Capture the cell that displays the provided text and extract its [x, y] central coordinate. 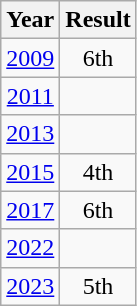
2017 [30, 210]
2013 [30, 134]
2011 [30, 96]
2009 [30, 58]
2015 [30, 172]
Year [30, 20]
2023 [30, 286]
4th [98, 172]
2022 [30, 248]
Result [98, 20]
5th [98, 286]
